Find where the given text appears and provide that cell's center as (x, y) coordinate. 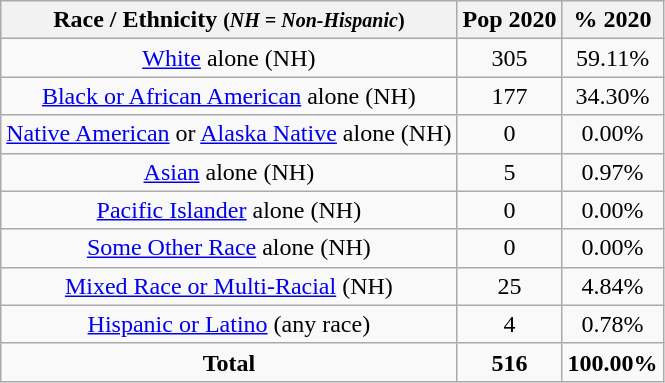
Hispanic or Latino (any race) (229, 324)
4.84% (612, 286)
100.00% (612, 362)
Some Other Race alone (NH) (229, 248)
0.97% (612, 172)
177 (510, 96)
0.78% (612, 324)
Mixed Race or Multi-Racial (NH) (229, 286)
34.30% (612, 96)
Native American or Alaska Native alone (NH) (229, 134)
Black or African American alone (NH) (229, 96)
59.11% (612, 58)
516 (510, 362)
25 (510, 286)
305 (510, 58)
Race / Ethnicity (NH = Non-Hispanic) (229, 20)
5 (510, 172)
Pacific Islander alone (NH) (229, 210)
Asian alone (NH) (229, 172)
4 (510, 324)
White alone (NH) (229, 58)
% 2020 (612, 20)
Pop 2020 (510, 20)
Total (229, 362)
